Return (X, Y) of the center of cell containing provided text 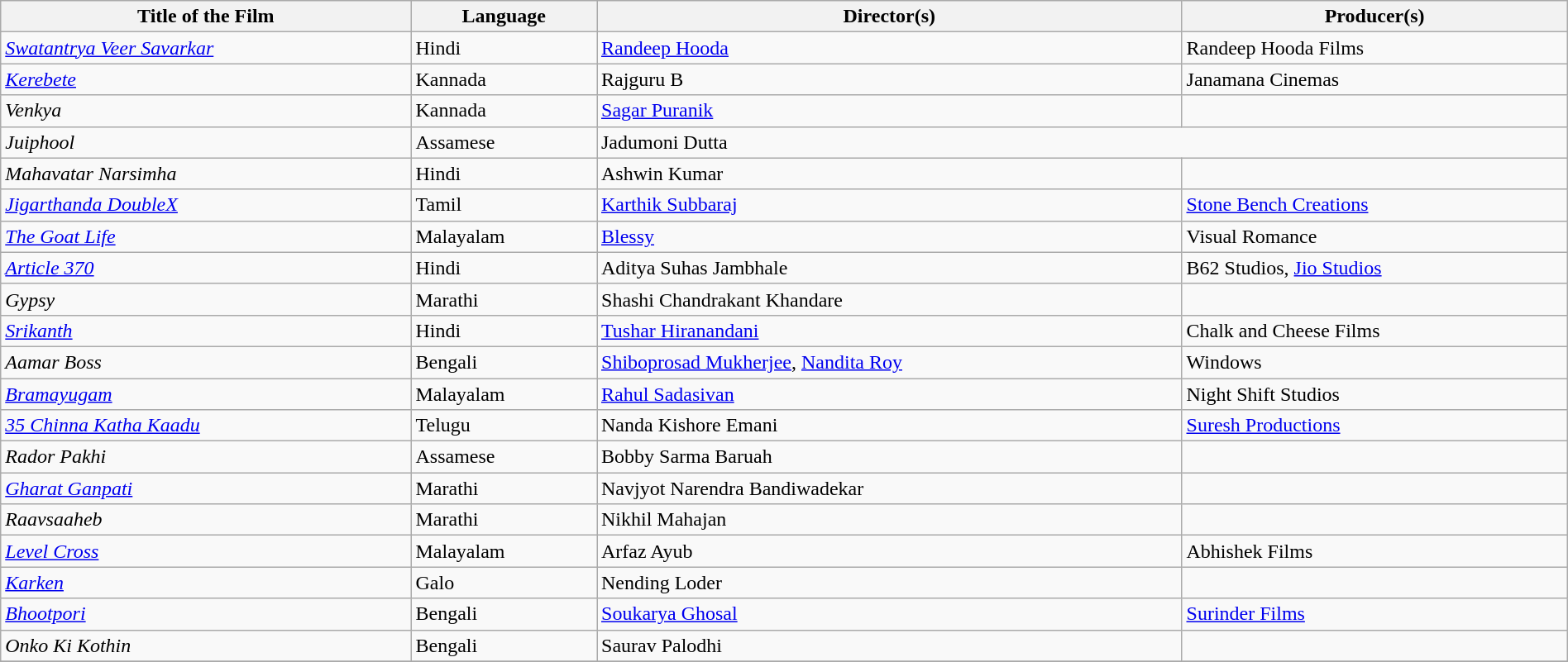
Sagar Puranik (890, 111)
Rador Pakhi (206, 457)
Raavsaaheb (206, 520)
Gharat Ganpati (206, 488)
Randeep Hooda Films (1374, 48)
Suresh Productions (1374, 426)
Article 370 (206, 268)
Language (504, 17)
Director(s) (890, 17)
Telugu (504, 426)
Chalk and Cheese Films (1374, 331)
Randeep Hooda (890, 48)
Janamana Cinemas (1374, 79)
Nikhil Mahajan (890, 520)
Kerebete (206, 79)
Tushar Hiranandani (890, 331)
Gypsy (206, 299)
Abhishek Films (1374, 551)
Shashi Chandrakant Khandare (890, 299)
Stone Bench Creations (1374, 205)
B62 Studios, Jio Studios (1374, 268)
Title of the Film (206, 17)
Bhootpori (206, 614)
Navjyot Narendra Bandiwadekar (890, 488)
The Goat Life (206, 236)
Surinder Films (1374, 614)
Mahavatar Narsimha (206, 174)
Bobby Sarma Baruah (890, 457)
Tamil (504, 205)
Nending Loder (890, 583)
Juiphool (206, 142)
Shiboprosad Mukherjee, Nandita Roy (890, 362)
Venkya (206, 111)
Windows (1374, 362)
Aamar Boss (206, 362)
Bramayugam (206, 394)
35 Chinna Katha Kaadu (206, 426)
Karken (206, 583)
Blessy (890, 236)
Ashwin Kumar (890, 174)
Srikanth (206, 331)
Level Cross (206, 551)
Aditya Suhas Jambhale (890, 268)
Producer(s) (1374, 17)
Soukarya Ghosal (890, 614)
Swatantrya Veer Savarkar (206, 48)
Jigarthanda DoubleX (206, 205)
Rahul Sadasivan (890, 394)
Karthik Subbaraj (890, 205)
Night Shift Studios (1374, 394)
Onko Ki Kothin (206, 645)
Nanda Kishore Emani (890, 426)
Arfaz Ayub (890, 551)
Saurav Palodhi (890, 645)
Galo (504, 583)
Rajguru B (890, 79)
Visual Romance (1374, 236)
Jadumoni Dutta (1083, 142)
